Detect which cell encompasses the target text, then output its (X, Y) center coordinate. 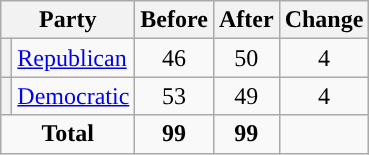
Democratic (74, 96)
Change (324, 20)
46 (174, 58)
53 (174, 96)
After (246, 20)
Party (68, 20)
50 (246, 58)
49 (246, 96)
Republican (74, 58)
Total (68, 134)
Before (174, 20)
